Identify which cell holds the provided text, then report its [x, y] central coordinate. 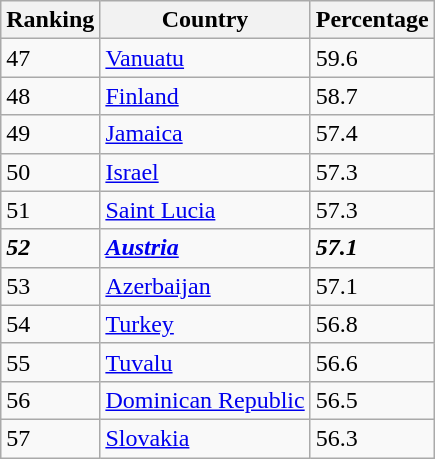
Azerbaijan [205, 286]
52 [50, 248]
56.5 [372, 400]
49 [50, 134]
Israel [205, 172]
Jamaica [205, 134]
56.8 [372, 324]
Slovakia [205, 438]
50 [50, 172]
57.4 [372, 134]
53 [50, 286]
47 [50, 58]
Austria [205, 248]
Vanuatu [205, 58]
54 [50, 324]
Dominican Republic [205, 400]
48 [50, 96]
58.7 [372, 96]
56.3 [372, 438]
56.6 [372, 362]
Tuvalu [205, 362]
Country [205, 20]
Finland [205, 96]
Ranking [50, 20]
55 [50, 362]
51 [50, 210]
Percentage [372, 20]
56 [50, 400]
59.6 [372, 58]
Turkey [205, 324]
Saint Lucia [205, 210]
57 [50, 438]
